Return the (X, Y) coordinate for the center point of the cell that contains the specified text.  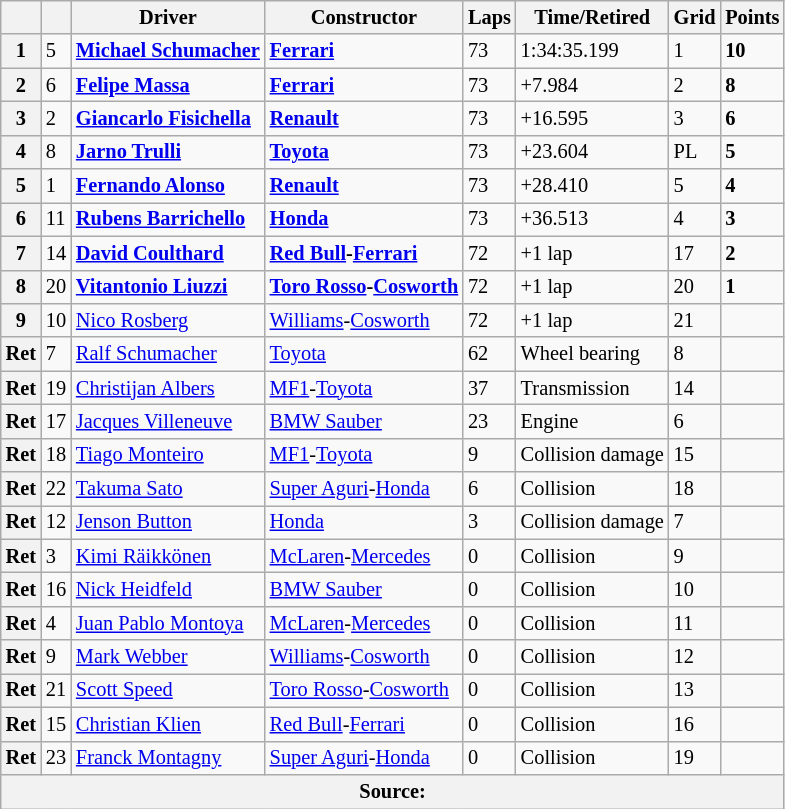
Wheel bearing (592, 354)
22 (56, 489)
Nico Rosberg (168, 320)
Driver (168, 17)
13 (695, 690)
PL (695, 152)
1:34:35.199 (592, 51)
Giancarlo Fisichella (168, 118)
Christijan Albers (168, 388)
David Coulthard (168, 253)
Jacques Villeneuve (168, 421)
Franck Montagny (168, 758)
Mark Webber (168, 657)
62 (490, 354)
Jarno Trulli (168, 152)
Constructor (364, 17)
Juan Pablo Montoya (168, 623)
Nick Heidfeld (168, 589)
37 (490, 388)
Fernando Alonso (168, 186)
+23.604 (592, 152)
Laps (490, 17)
Kimi Räikkönen (168, 556)
Scott Speed (168, 690)
+7.984 (592, 85)
Tiago Monteiro (168, 455)
Ralf Schumacher (168, 354)
Michael Schumacher (168, 51)
Jenson Button (168, 522)
Vitantonio Liuzzi (168, 287)
Felipe Massa (168, 85)
Transmission (592, 388)
+16.595 (592, 118)
+28.410 (592, 186)
+36.513 (592, 219)
Takuma Sato (168, 489)
Engine (592, 421)
Time/Retired (592, 17)
Source: (393, 791)
Rubens Barrichello (168, 219)
Grid (695, 17)
Christian Klien (168, 724)
Points (752, 17)
